Identify which cell holds the provided text, then report its (x, y) central coordinate. 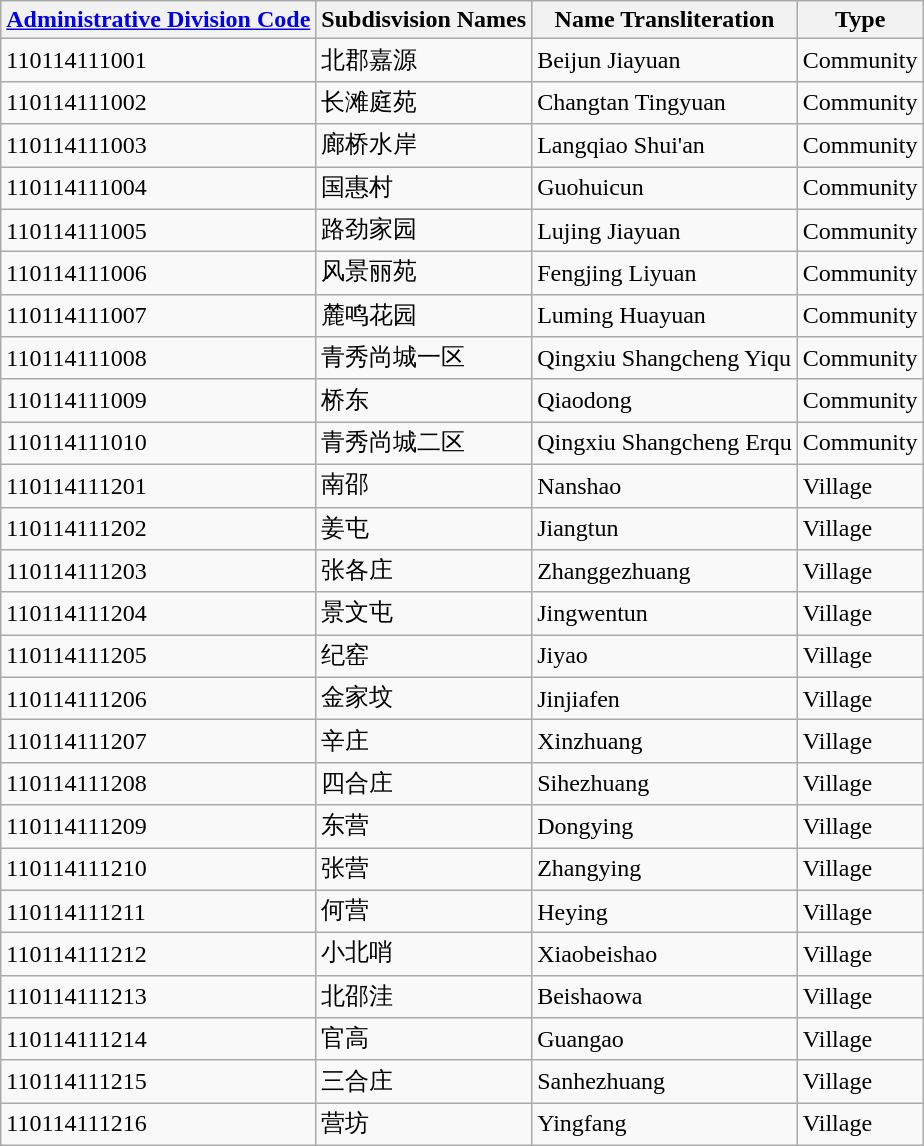
110114111010 (158, 444)
Jingwentun (665, 614)
110114111005 (158, 230)
姜屯 (424, 528)
110114111201 (158, 486)
110114111205 (158, 656)
110114111202 (158, 528)
Changtan Tingyuan (665, 102)
Luming Huayuan (665, 316)
Administrative Division Code (158, 20)
Beishaowa (665, 996)
桥东 (424, 400)
110114111001 (158, 60)
Heying (665, 912)
国惠村 (424, 188)
Sanhezhuang (665, 1082)
110114111006 (158, 274)
南邵 (424, 486)
Zhanggezhuang (665, 572)
Jinjiafen (665, 698)
110114111203 (158, 572)
110114111003 (158, 146)
Subdisvision Names (424, 20)
Name Transliteration (665, 20)
Nanshao (665, 486)
110114111206 (158, 698)
Yingfang (665, 1124)
营坊 (424, 1124)
北郡嘉源 (424, 60)
四合庄 (424, 784)
110114111207 (158, 742)
110114111008 (158, 358)
110114111004 (158, 188)
三合庄 (424, 1082)
Dongying (665, 826)
110114111209 (158, 826)
Langqiao Shui'an (665, 146)
Guohuicun (665, 188)
纪窑 (424, 656)
东营 (424, 826)
Xiaobeishao (665, 954)
110114111214 (158, 1040)
官高 (424, 1040)
Lujing Jiayuan (665, 230)
Qingxiu Shangcheng Yiqu (665, 358)
110114111213 (158, 996)
110114111212 (158, 954)
张各庄 (424, 572)
辛庄 (424, 742)
景文屯 (424, 614)
Qingxiu Shangcheng Erqu (665, 444)
Sihezhuang (665, 784)
110114111215 (158, 1082)
Xinzhuang (665, 742)
麓鸣花园 (424, 316)
110114111211 (158, 912)
Type (860, 20)
何营 (424, 912)
北邵洼 (424, 996)
长滩庭苑 (424, 102)
小北哨 (424, 954)
110114111007 (158, 316)
Jiangtun (665, 528)
廊桥水岸 (424, 146)
金家坟 (424, 698)
Guangao (665, 1040)
Fengjing Liyuan (665, 274)
110114111204 (158, 614)
青秀尚城二区 (424, 444)
110114111208 (158, 784)
110114111210 (158, 870)
Zhangying (665, 870)
张营 (424, 870)
Jiyao (665, 656)
110114111009 (158, 400)
青秀尚城一区 (424, 358)
110114111216 (158, 1124)
Beijun Jiayuan (665, 60)
110114111002 (158, 102)
路劲家园 (424, 230)
风景丽苑 (424, 274)
Qiaodong (665, 400)
